Find where the given text appears and provide that cell's center as [x, y] coordinate. 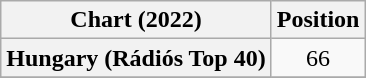
Position [318, 20]
Chart (2022) [136, 20]
66 [318, 58]
Hungary (Rádiós Top 40) [136, 58]
